Output the [x, y] coordinate of the center of the cell containing the given text.  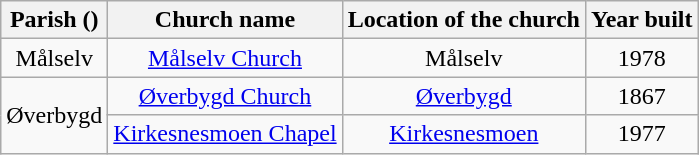
Church name [225, 20]
Kirkesnesmoen [464, 134]
Year built [642, 20]
1978 [642, 58]
1977 [642, 134]
Målselv Church [225, 58]
Øverbygd Church [225, 96]
Parish () [54, 20]
Location of the church [464, 20]
1867 [642, 96]
Kirkesnesmoen Chapel [225, 134]
